Return [x, y] of the center of cell containing provided text 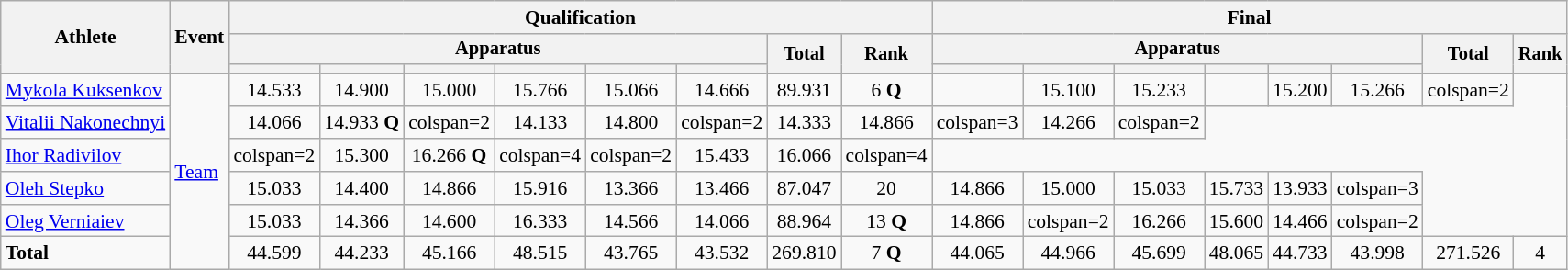
15.916 [539, 188]
16.333 [539, 221]
Vitalii Nakonechnyi [85, 123]
43.998 [1378, 253]
14.466 [1299, 221]
Oleg Verniaiev [85, 221]
44.233 [361, 253]
16.266 [1160, 221]
44.065 [978, 253]
15.233 [1160, 90]
14.400 [361, 188]
15.066 [631, 90]
15.766 [539, 90]
43.532 [721, 253]
16.266 Q [450, 155]
271.526 [1468, 253]
45.166 [450, 253]
15.600 [1237, 221]
Final [1250, 17]
20 [886, 188]
45.699 [1160, 253]
15.266 [1378, 90]
14.566 [631, 221]
15.200 [1299, 90]
15.433 [721, 155]
4 [1540, 253]
88.964 [804, 221]
14.333 [804, 123]
Mykola Kuksenkov [85, 90]
Ihor Radivilov [85, 155]
Oleh Stepko [85, 188]
14.800 [631, 123]
13.466 [721, 188]
13.933 [1299, 188]
14.266 [1068, 123]
48.065 [1237, 253]
44.966 [1068, 253]
Qualification [580, 17]
14.600 [450, 221]
89.931 [804, 90]
6 Q [886, 90]
16.066 [804, 155]
7 Q [886, 253]
43.765 [631, 253]
14.533 [273, 90]
14.900 [361, 90]
Team [199, 172]
44.599 [273, 253]
13 Q [886, 221]
13.366 [631, 188]
14.133 [539, 123]
14.933 Q [361, 123]
14.666 [721, 90]
269.810 [804, 253]
15.100 [1068, 90]
87.047 [804, 188]
Athlete [85, 37]
48.515 [539, 253]
15.733 [1237, 188]
44.733 [1299, 253]
Event [199, 37]
15.300 [361, 155]
14.366 [361, 221]
